For the text-containing cell, return its midpoint in [X, Y] coordinate format. 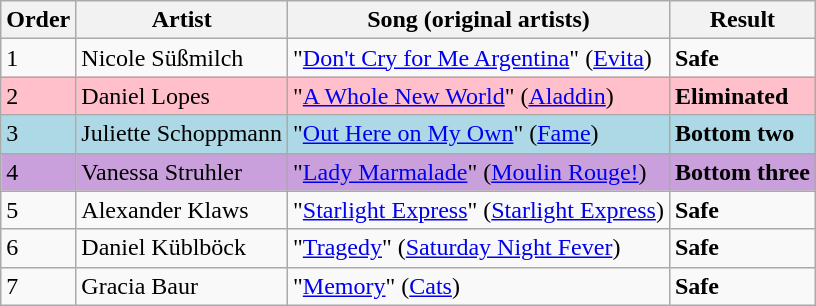
"Starlight Express" (Starlight Express) [479, 210]
"Lady Marmalade" (Moulin Rouge!) [479, 172]
Bottom two [742, 134]
Bottom three [742, 172]
Song (original artists) [479, 20]
4 [38, 172]
Vanessa Struhler [182, 172]
7 [38, 286]
Daniel Lopes [182, 96]
2 [38, 96]
Juliette Schoppmann [182, 134]
"Don't Cry for Me Argentina" (Evita) [479, 58]
Gracia Baur [182, 286]
Daniel Küblböck [182, 248]
6 [38, 248]
Artist [182, 20]
1 [38, 58]
Nicole Süßmilch [182, 58]
"Memory" (Cats) [479, 286]
Alexander Klaws [182, 210]
Eliminated [742, 96]
3 [38, 134]
Result [742, 20]
"Tragedy" (Saturday Night Fever) [479, 248]
"Out Here on My Own" (Fame) [479, 134]
5 [38, 210]
Order [38, 20]
"A Whole New World" (Aladdin) [479, 96]
